Pinpoint the cell where the given text exists, returning its (X, Y) midpoint coordinate. 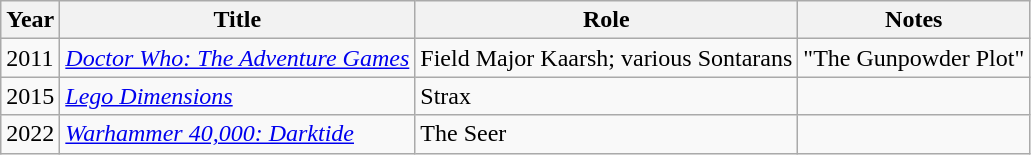
Role (606, 20)
Warhammer 40,000: Darktide (238, 134)
"The Gunpowder Plot" (914, 58)
Lego Dimensions (238, 96)
Title (238, 20)
Field Major Kaarsh; various Sontarans (606, 58)
2022 (30, 134)
Doctor Who: The Adventure Games (238, 58)
Year (30, 20)
2011 (30, 58)
The Seer (606, 134)
Notes (914, 20)
2015 (30, 96)
Strax (606, 96)
